Find where the given text appears and provide that cell's center as (X, Y) coordinate. 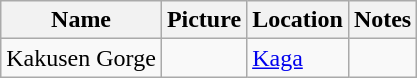
Notes (382, 20)
Picture (204, 20)
Name (82, 20)
Kakusen Gorge (82, 58)
Kaga (298, 58)
Location (298, 20)
